Scan for the cell matching the given text and deliver its (x, y) coordinate at center. 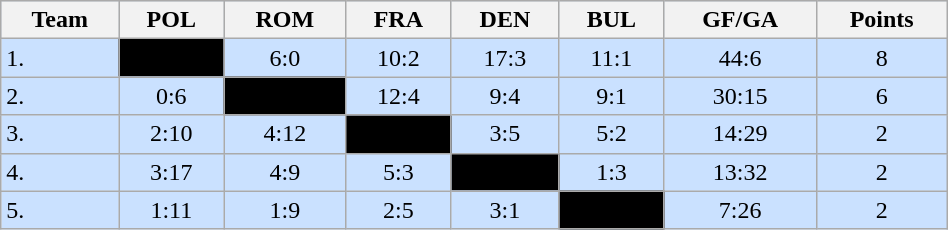
6 (882, 96)
1:3 (612, 172)
1:11 (172, 210)
5:3 (398, 172)
4. (60, 172)
5:2 (612, 134)
10:2 (398, 58)
9:1 (612, 96)
FRA (398, 20)
0:6 (172, 96)
13:32 (740, 172)
Points (882, 20)
6:0 (285, 58)
1. (60, 58)
4:12 (285, 134)
12:4 (398, 96)
14:29 (740, 134)
DEN (505, 20)
7:26 (740, 210)
Team (60, 20)
8 (882, 58)
3. (60, 134)
BUL (612, 20)
1:9 (285, 210)
3:17 (172, 172)
POL (172, 20)
3:1 (505, 210)
3:5 (505, 134)
GF/GA (740, 20)
44:6 (740, 58)
9:4 (505, 96)
17:3 (505, 58)
2. (60, 96)
4:9 (285, 172)
5. (60, 210)
11:1 (612, 58)
2:5 (398, 210)
2:10 (172, 134)
ROM (285, 20)
30:15 (740, 96)
